For the text-containing cell, return its midpoint in [X, Y] coordinate format. 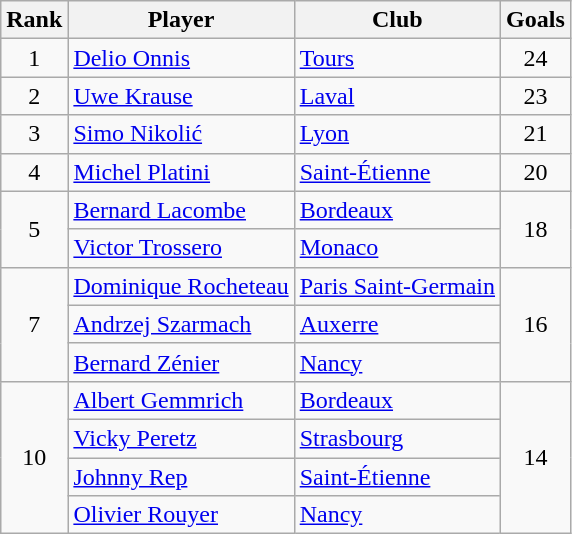
Andrzej Szarmach [181, 324]
4 [34, 172]
24 [536, 58]
23 [536, 96]
Vicky Peretz [181, 438]
Player [181, 20]
Club [397, 20]
10 [34, 457]
Johnny Rep [181, 477]
Delio Onnis [181, 58]
16 [536, 324]
2 [34, 96]
18 [536, 229]
Victor Trossero [181, 248]
20 [536, 172]
Rank [34, 20]
Uwe Krause [181, 96]
Monaco [397, 248]
14 [536, 457]
Dominique Rocheteau [181, 286]
Laval [397, 96]
Tours [397, 58]
Bernard Lacombe [181, 210]
Lyon [397, 134]
Albert Gemmrich [181, 400]
7 [34, 324]
3 [34, 134]
Bernard Zénier [181, 362]
21 [536, 134]
Michel Platini [181, 172]
Goals [536, 20]
Olivier Rouyer [181, 515]
Auxerre [397, 324]
1 [34, 58]
Strasbourg [397, 438]
5 [34, 229]
Paris Saint-Germain [397, 286]
Simo Nikolić [181, 134]
